Extract the [X, Y] coordinate from the center of the cell holding the provided text.  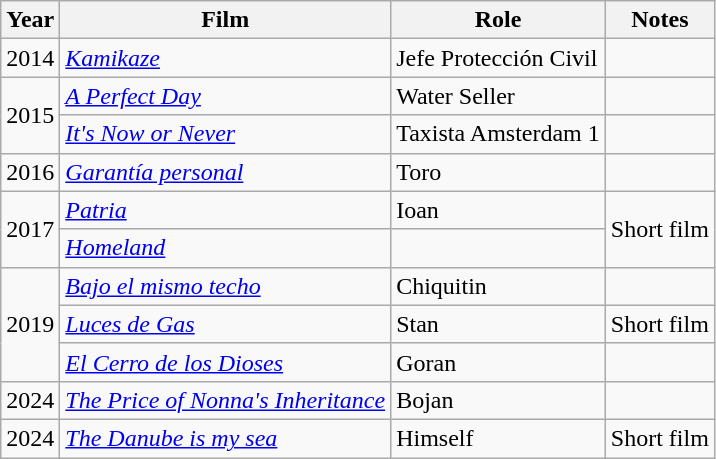
Chiquitin [498, 286]
2014 [30, 58]
Ioan [498, 210]
Year [30, 20]
2017 [30, 229]
A Perfect Day [226, 96]
It's Now or Never [226, 134]
Homeland [226, 248]
El Cerro de los Dioses [226, 362]
Patria [226, 210]
Water Seller [498, 96]
The Danube is my sea [226, 438]
2019 [30, 324]
Film [226, 20]
The Price of Nonna's Inheritance [226, 400]
Toro [498, 172]
Bajo el mismo techo [226, 286]
Stan [498, 324]
Garantía personal [226, 172]
Kamikaze [226, 58]
2016 [30, 172]
Bojan [498, 400]
Notes [660, 20]
Luces de Gas [226, 324]
Jefe Protección Civil [498, 58]
Role [498, 20]
Goran [498, 362]
2015 [30, 115]
Taxista Amsterdam 1 [498, 134]
Himself [498, 438]
